Detect which cell encompasses the target text, then output its [X, Y] center coordinate. 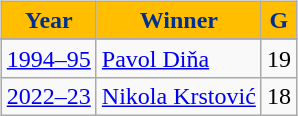
19 [278, 58]
18 [278, 96]
Nikola Krstović [178, 96]
Pavol Diňa [178, 58]
1994–95 [48, 58]
G [278, 20]
2022–23 [48, 96]
Year [48, 20]
Winner [178, 20]
